Provide the (x, y) coordinate of the cell's center where the given text is located.  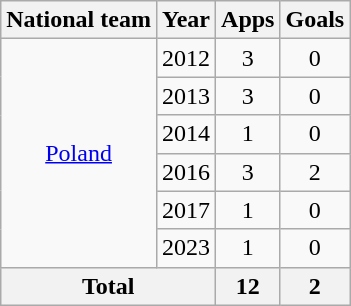
Apps (248, 20)
2017 (186, 210)
2023 (186, 248)
2014 (186, 134)
Poland (79, 153)
2012 (186, 58)
Total (108, 286)
National team (79, 20)
2013 (186, 96)
Goals (315, 20)
2016 (186, 172)
Year (186, 20)
12 (248, 286)
